Find where the given text appears and provide that cell's center as (X, Y) coordinate. 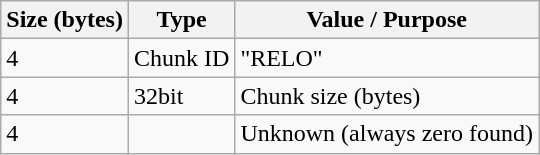
Size (bytes) (65, 20)
Type (181, 20)
"RELO" (387, 58)
Chunk size (bytes) (387, 96)
Chunk ID (181, 58)
Value / Purpose (387, 20)
32bit (181, 96)
Unknown (always zero found) (387, 134)
